Return (X, Y) of the center of cell containing provided text 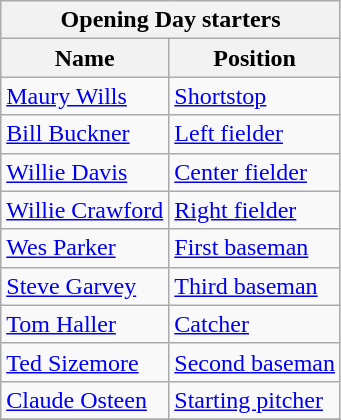
Right fielder (255, 210)
Center fielder (255, 172)
Willie Davis (85, 172)
Second baseman (255, 362)
Opening Day starters (171, 20)
Maury Wills (85, 96)
Wes Parker (85, 248)
Name (85, 58)
Shortstop (255, 96)
Third baseman (255, 286)
Tom Haller (85, 324)
Starting pitcher (255, 400)
Ted Sizemore (85, 362)
Left fielder (255, 134)
Position (255, 58)
Claude Osteen (85, 400)
Willie Crawford (85, 210)
First baseman (255, 248)
Catcher (255, 324)
Steve Garvey (85, 286)
Bill Buckner (85, 134)
